Detect which cell encompasses the target text, then output its [x, y] center coordinate. 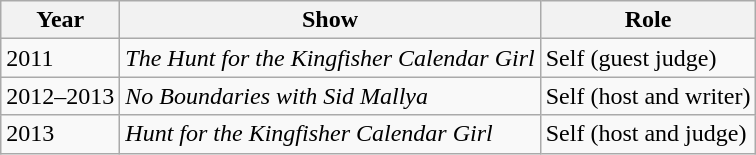
2011 [60, 58]
Show [330, 20]
Year [60, 20]
2013 [60, 134]
Self (host and judge) [648, 134]
Role [648, 20]
Self (guest judge) [648, 58]
No Boundaries with Sid Mallya [330, 96]
Self (host and writer) [648, 96]
2012–2013 [60, 96]
The Hunt for the Kingfisher Calendar Girl [330, 58]
Hunt for the Kingfisher Calendar Girl [330, 134]
